Scan for the cell matching the given text and deliver its (x, y) coordinate at center. 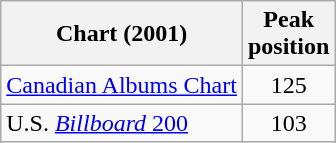
U.S. Billboard 200 (122, 123)
Chart (2001) (122, 34)
125 (288, 85)
103 (288, 123)
Peakposition (288, 34)
Canadian Albums Chart (122, 85)
